Identify which cell holds the provided text, then report its [x, y] central coordinate. 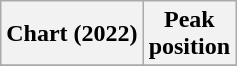
Peakposition [189, 34]
Chart (2022) [72, 34]
